For the text-containing cell, return its midpoint in [X, Y] coordinate format. 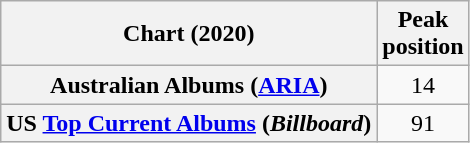
Chart (2020) [189, 34]
Australian Albums (ARIA) [189, 85]
Peakposition [423, 34]
14 [423, 85]
US Top Current Albums (Billboard) [189, 123]
91 [423, 123]
